From the cell containing the given text, extract its center point as [X, Y] coordinate. 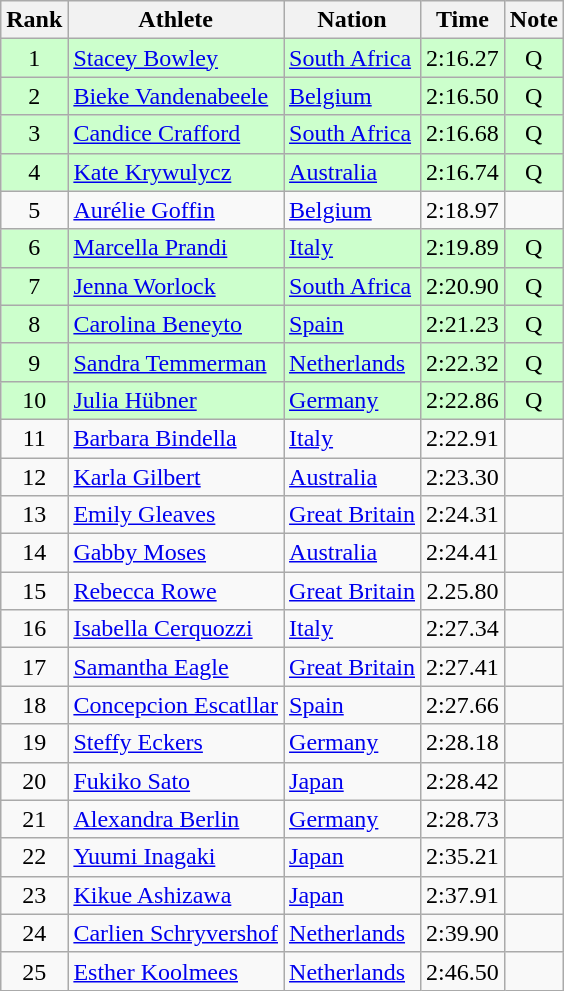
2.25.80 [463, 591]
Samantha Eagle [176, 667]
10 [34, 400]
1 [34, 58]
2:16.74 [463, 172]
2:19.89 [463, 248]
2:22.86 [463, 400]
19 [34, 743]
Sandra Temmerman [176, 362]
24 [34, 933]
Steffy Eckers [176, 743]
2:16.27 [463, 58]
2:24.41 [463, 553]
16 [34, 629]
2:39.90 [463, 933]
7 [34, 286]
2:22.32 [463, 362]
13 [34, 515]
Concepcion Escatllar [176, 705]
14 [34, 553]
22 [34, 857]
2:23.30 [463, 477]
2:28.18 [463, 743]
8 [34, 324]
Note [534, 20]
Isabella Cerquozzi [176, 629]
Bieke Vandenabeele [176, 96]
2:35.21 [463, 857]
2 [34, 96]
Fukiko Sato [176, 781]
2:20.90 [463, 286]
2:37.91 [463, 895]
2:27.34 [463, 629]
2:27.66 [463, 705]
Yuumi Inagaki [176, 857]
2:22.91 [463, 438]
Carlien Schryvershof [176, 933]
12 [34, 477]
2:21.23 [463, 324]
Stacey Bowley [176, 58]
Athlete [176, 20]
2:18.97 [463, 210]
23 [34, 895]
Jenna Worlock [176, 286]
Nation [352, 20]
2:16.68 [463, 134]
9 [34, 362]
2:16.50 [463, 96]
Barbara Bindella [176, 438]
Time [463, 20]
21 [34, 819]
Carolina Beneyto [176, 324]
Rebecca Rowe [176, 591]
2:24.31 [463, 515]
Candice Crafford [176, 134]
Julia Hübner [176, 400]
18 [34, 705]
2:27.41 [463, 667]
Karla Gilbert [176, 477]
Marcella Prandi [176, 248]
Esther Koolmees [176, 971]
25 [34, 971]
2:46.50 [463, 971]
15 [34, 591]
Alexandra Berlin [176, 819]
5 [34, 210]
Gabby Moses [176, 553]
11 [34, 438]
Kate Krywulycz [176, 172]
Rank [34, 20]
2:28.73 [463, 819]
4 [34, 172]
Emily Gleaves [176, 515]
17 [34, 667]
2:28.42 [463, 781]
6 [34, 248]
20 [34, 781]
3 [34, 134]
Aurélie Goffin [176, 210]
Kikue Ashizawa [176, 895]
